For the text-containing cell, return its midpoint in (X, Y) coordinate format. 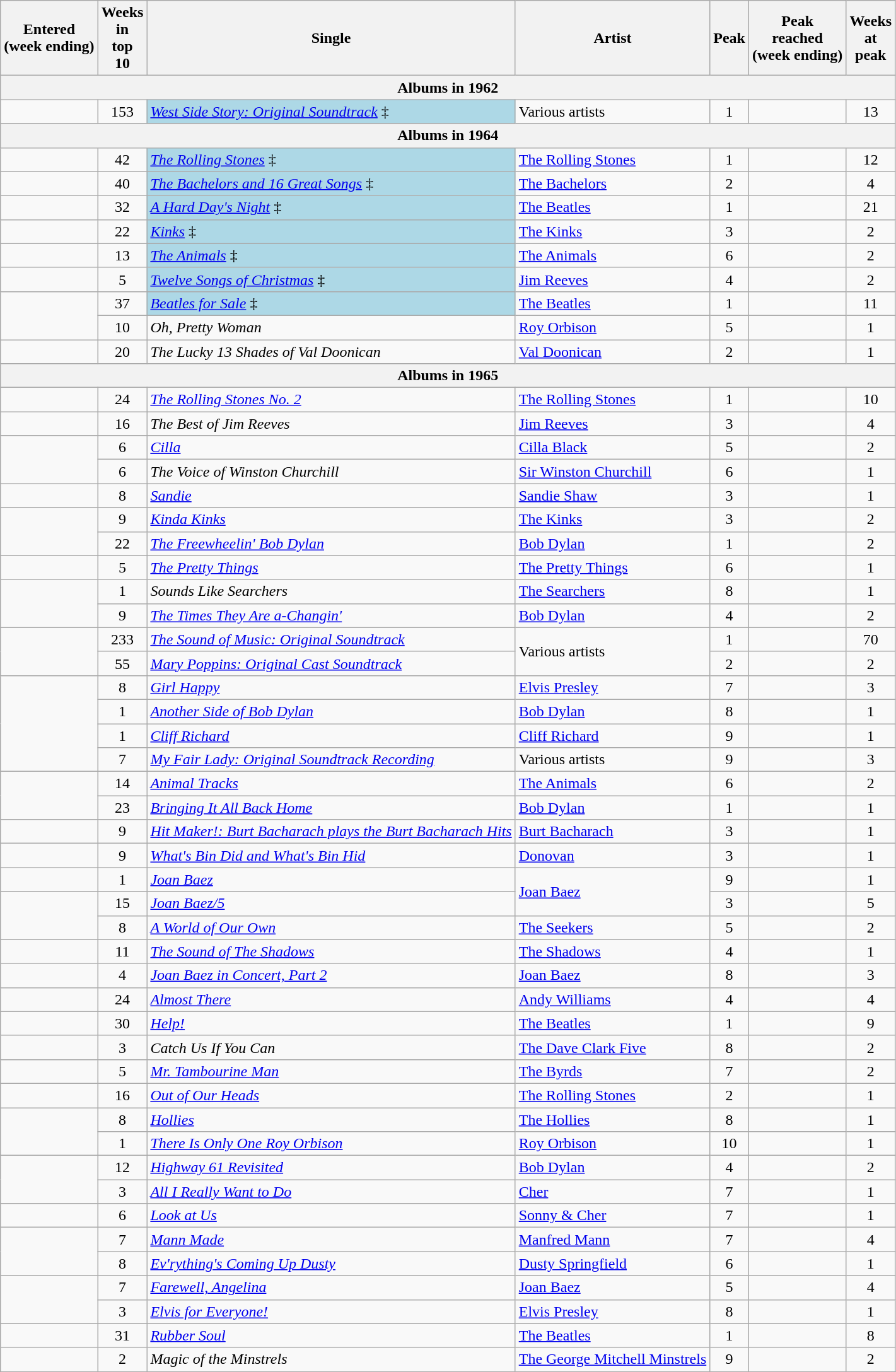
Animal Tracks (331, 784)
The Sound of The Shadows (331, 951)
Cilla Black (613, 448)
40 (122, 183)
The Dave Clark Five (613, 1047)
Albums in 1962 (448, 88)
What's Bin Did and What's Bin Hid (331, 856)
Twelve Songs of Christmas ‡ (331, 279)
70 (871, 639)
My Fair Lady: Original Soundtrack Recording (331, 760)
Manfred Mann (613, 1240)
There Is Only One Roy Orbison (331, 1144)
Cher (613, 1192)
Another Side of Bob Dylan (331, 711)
Beatles for Sale ‡ (331, 303)
Peakreached (week ending) (797, 38)
The Shadows (613, 951)
Kinks ‡ (331, 231)
Joan Baez in Concert, Part 2 (331, 975)
233 (122, 639)
Elvis for Everyone! (331, 1311)
Single (331, 38)
23 (122, 808)
Joan Baez/5 (331, 904)
Ev'rything's Coming Up Dusty (331, 1264)
Hit Maker!: Burt Bacharach plays the Burt Bacharach Hits (331, 832)
Sandie (331, 496)
Kinda Kinks (331, 520)
Help! (331, 1023)
153 (122, 112)
The Searchers (613, 591)
The Best of Jim Reeves (331, 424)
Albums in 1965 (448, 376)
Magic of the Minstrels (331, 1359)
The George Mitchell Minstrels (613, 1359)
The Voice of Winston Churchill (331, 472)
The Freewheelin' Bob Dylan (331, 544)
The Seekers (613, 927)
42 (122, 160)
Artist (613, 38)
Cilla (331, 448)
Sounds Like Searchers (331, 591)
Andy Williams (613, 999)
The Animals ‡ (331, 255)
Peak (730, 38)
Sandie Shaw (613, 496)
32 (122, 207)
The Sound of Music: Original Soundtrack (331, 639)
The Hollies (613, 1119)
Albums in 1964 (448, 136)
Highway 61 Revisited (331, 1168)
Dusty Springfield (613, 1264)
Almost There (331, 999)
Weeksintop10 (122, 38)
Girl Happy (331, 687)
31 (122, 1335)
Sir Winston Churchill (613, 472)
Catch Us If You Can (331, 1047)
A World of Our Own (331, 927)
Mary Poppins: Original Cast Soundtrack (331, 663)
55 (122, 663)
Out of Our Heads (331, 1095)
20 (122, 351)
15 (122, 904)
Mr. Tambourine Man (331, 1071)
The Lucky 13 Shades of Val Doonican (331, 351)
14 (122, 784)
Mann Made (331, 1240)
Look at Us (331, 1216)
Burt Bacharach (613, 832)
30 (122, 1023)
21 (871, 207)
The Times They Are a-Changin' (331, 615)
37 (122, 303)
The Rolling Stones No. 2 (331, 400)
The Rolling Stones ‡ (331, 160)
Rubber Soul (331, 1335)
Farewell, Angelina (331, 1288)
Val Doonican (613, 351)
The Bachelors and 16 Great Songs ‡ (331, 183)
West Side Story: Original Soundtrack ‡ (331, 112)
Oh, Pretty Woman (331, 327)
The Byrds (613, 1071)
Sonny & Cher (613, 1216)
A Hard Day's Night ‡ (331, 207)
Weeksatpeak (871, 38)
The Bachelors (613, 183)
Entered (week ending) (49, 38)
Bringing It All Back Home (331, 808)
Hollies (331, 1119)
All I Really Want to Do (331, 1192)
Donovan (613, 856)
